Locate the cell with the specified text and output its [x, y] center coordinate. 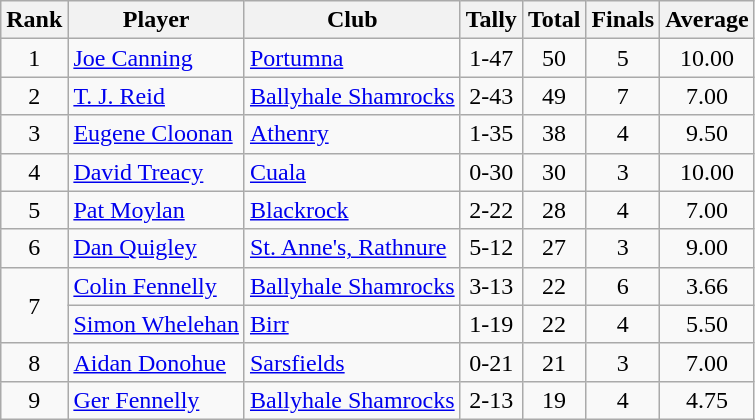
Simon Whelehan [156, 324]
Cuala [352, 172]
3.66 [708, 286]
0-21 [491, 362]
Sarsfields [352, 362]
9.00 [708, 248]
30 [554, 172]
0-30 [491, 172]
Total [554, 20]
1-35 [491, 134]
9 [34, 400]
Birr [352, 324]
49 [554, 96]
1 [34, 58]
19 [554, 400]
Tally [491, 20]
27 [554, 248]
28 [554, 210]
9.50 [708, 134]
3-13 [491, 286]
Joe Canning [156, 58]
50 [554, 58]
2-13 [491, 400]
Ger Fennelly [156, 400]
1-19 [491, 324]
Athenry [352, 134]
Eugene Cloonan [156, 134]
38 [554, 134]
2 [34, 96]
4.75 [708, 400]
Player [156, 20]
Rank [34, 20]
Dan Quigley [156, 248]
Pat Moylan [156, 210]
Finals [623, 20]
2-43 [491, 96]
Aidan Donohue [156, 362]
1-47 [491, 58]
8 [34, 362]
Club [352, 20]
David Treacy [156, 172]
T. J. Reid [156, 96]
5.50 [708, 324]
5-12 [491, 248]
St. Anne's, Rathnure [352, 248]
Blackrock [352, 210]
21 [554, 362]
Average [708, 20]
Colin Fennelly [156, 286]
Portumna [352, 58]
2-22 [491, 210]
